Pinpoint the cell where the given text exists, returning its [x, y] midpoint coordinate. 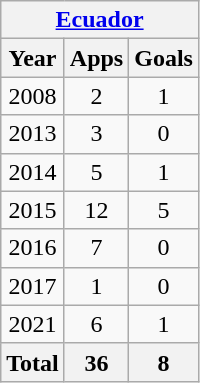
Ecuador [100, 20]
2008 [33, 96]
Apps [96, 58]
12 [96, 210]
Year [33, 58]
8 [164, 362]
3 [96, 134]
2014 [33, 172]
2016 [33, 248]
Goals [164, 58]
6 [96, 324]
7 [96, 248]
Total [33, 362]
2015 [33, 210]
36 [96, 362]
2 [96, 96]
2017 [33, 286]
2013 [33, 134]
2021 [33, 324]
